Determine the (x, y) coordinate at the center of the cell enclosing the given text.  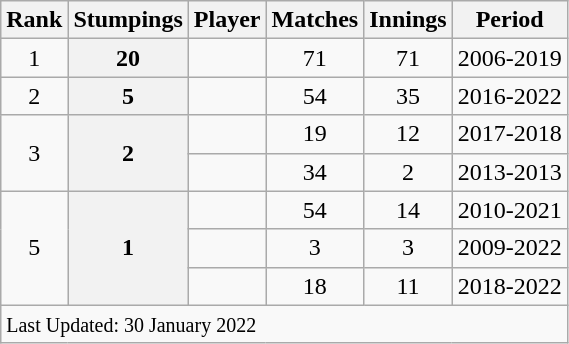
20 (128, 58)
2006-2019 (510, 58)
Stumpings (128, 20)
19 (315, 134)
2010-2021 (510, 210)
14 (408, 210)
Last Updated: 30 January 2022 (284, 324)
Period (510, 20)
18 (315, 286)
2013-2013 (510, 172)
2018-2022 (510, 286)
2016-2022 (510, 96)
Rank (34, 20)
Player (227, 20)
11 (408, 286)
34 (315, 172)
Matches (315, 20)
35 (408, 96)
2009-2022 (510, 248)
Innings (408, 20)
12 (408, 134)
2017-2018 (510, 134)
